Return [X, Y] of the center of cell containing provided text 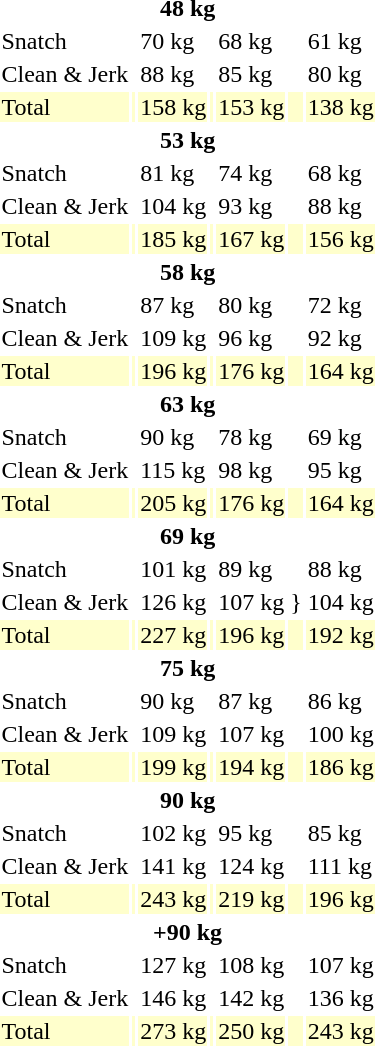
89 kg [252, 569]
167 kg [252, 239]
142 kg [252, 998]
74 kg [252, 173]
138 kg [340, 107]
} [296, 602]
100 kg [340, 734]
86 kg [340, 701]
156 kg [340, 239]
186 kg [340, 767]
93 kg [252, 206]
81 kg [174, 173]
108 kg [252, 965]
199 kg [174, 767]
127 kg [174, 965]
126 kg [174, 602]
96 kg [252, 338]
72 kg [340, 305]
111 kg [340, 866]
78 kg [252, 437]
70 kg [174, 41]
185 kg [174, 239]
205 kg [174, 503]
101 kg [174, 569]
141 kg [174, 866]
75 kg [188, 668]
115 kg [174, 470]
227 kg [174, 635]
102 kg [174, 833]
273 kg [174, 1031]
53 kg [188, 140]
136 kg [340, 998]
158 kg [174, 107]
98 kg [252, 470]
219 kg [252, 899]
194 kg [252, 767]
58 kg [188, 272]
192 kg [340, 635]
146 kg [174, 998]
92 kg [340, 338]
+90 kg [188, 932]
124 kg [252, 866]
63 kg [188, 404]
153 kg [252, 107]
61 kg [340, 41]
250 kg [252, 1031]
